Locate the cell with the specified text and output its (x, y) center coordinate. 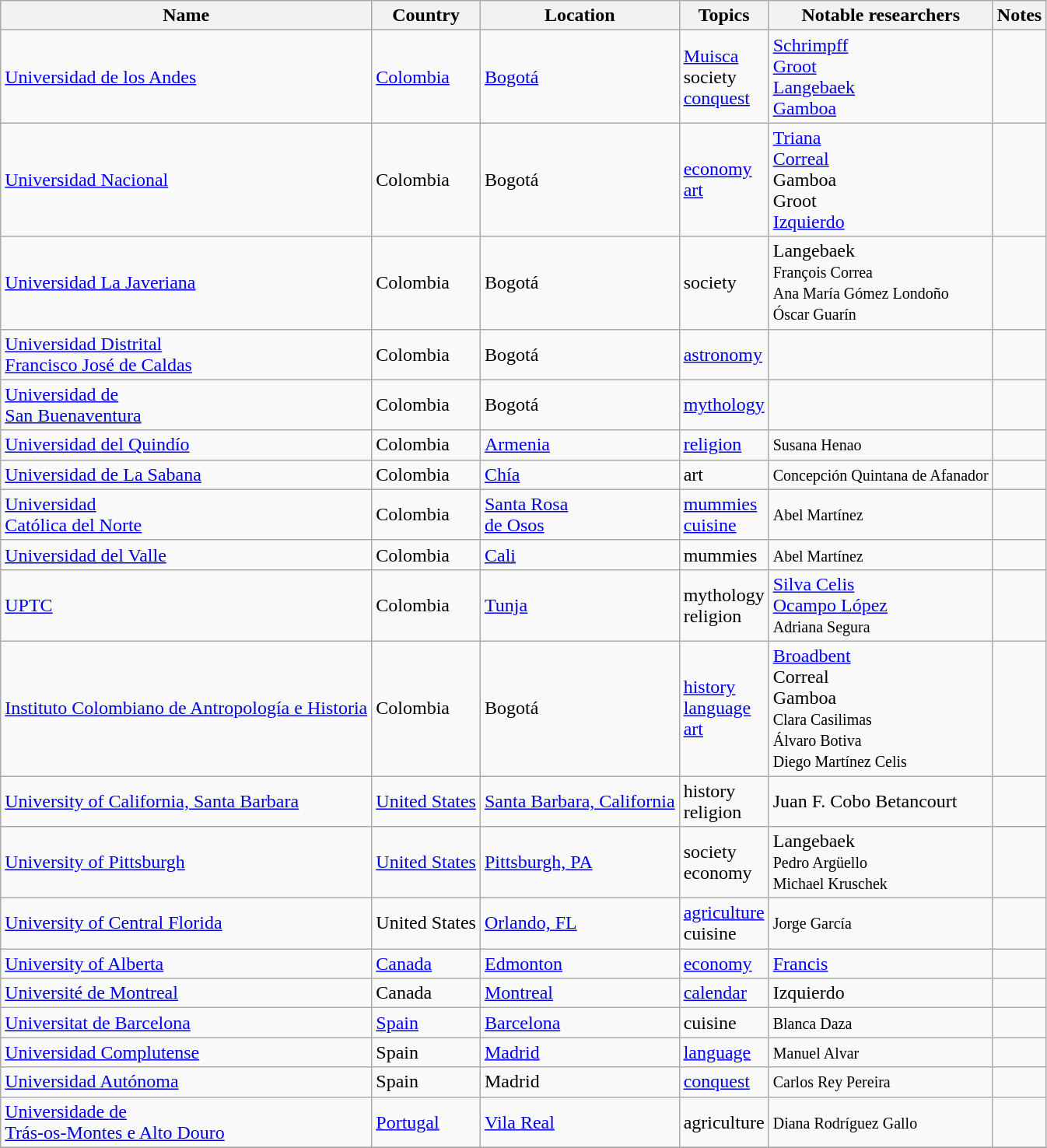
Juan F. Cobo Betancourt (881, 801)
Universidad del Valle (187, 555)
University of California, Santa Barbara (187, 801)
Universidad Nacional (187, 180)
historylanguageart (723, 708)
Izquierdo (881, 993)
societyeconomy (723, 863)
calendar (723, 993)
Topics (723, 16)
cuisine (723, 1023)
Santa Rosade Osos (580, 515)
Universidad Autónoma (187, 1082)
Chía (580, 474)
Francis (881, 964)
University of Pittsburgh (187, 863)
LangebaekFrançois CorreaAna María Gómez LondoñoÓscar Guarín (881, 283)
mummies (723, 555)
historyreligion (723, 801)
Barcelona (580, 1023)
Notes (1019, 16)
University of Alberta (187, 964)
religion (723, 445)
Country (426, 16)
society (723, 283)
Concepción Quintana de Afanador (881, 474)
University of Central Florida (187, 924)
mythologyreligion (723, 605)
Edmonton (580, 964)
Diana Rodríguez Gallo (881, 1122)
economy (723, 964)
Silva CelisOcampo LópezAdriana Segura (881, 605)
Universidade de Trás‐os‐Montes e Alto Douro (187, 1122)
Vila Real (580, 1122)
SchrimpffGrootLangebaekGamboa (881, 76)
Pittsburgh, PA (580, 863)
Université de Montreal (187, 993)
economyart (723, 180)
art (723, 474)
TrianaCorrealGamboaGrootIzquierdo (881, 180)
UPTC (187, 605)
Universidad de La Sabana (187, 474)
Carlos Rey Pereira (881, 1082)
Orlando, FL (580, 924)
astronomy (723, 355)
Universidad DistritalFrancisco José de Caldas (187, 355)
Universidad del Quindío (187, 445)
Tunja (580, 605)
mummiescuisine (723, 515)
language (723, 1052)
Santa Barbara, California (580, 801)
BroadbentCorrealGamboaClara CasilimasÁlvaro BotivaDiego Martínez Celis (881, 708)
UniversidadCatólica del Norte (187, 515)
Manuel Alvar (881, 1052)
Universidad La Javeriana (187, 283)
LangebaekPedro ArgüelloMichael Kruschek (881, 863)
Instituto Colombiano de Antropología e Historia (187, 708)
mythology (723, 404)
Location (580, 16)
conquest (723, 1082)
Susana Henao (881, 445)
Jorge García (881, 924)
Blanca Daza (881, 1023)
Portugal (426, 1122)
Universidad Complutense (187, 1052)
Cali (580, 555)
Montreal (580, 993)
Name (187, 16)
Muiscasocietyconquest (723, 76)
Universitat de Barcelona (187, 1023)
agriculture (723, 1122)
agriculturecuisine (723, 924)
Universidad deSan Buenaventura (187, 404)
Universidad de los Andes (187, 76)
Armenia (580, 445)
Notable researchers (881, 16)
